From the cell containing the given text, extract its center point as [X, Y] coordinate. 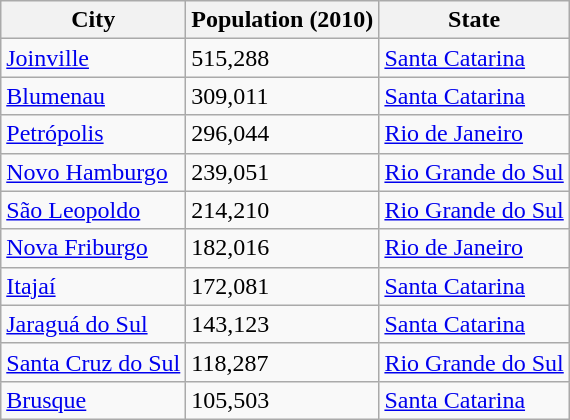
City [94, 20]
105,503 [282, 400]
172,081 [282, 286]
118,287 [282, 362]
143,123 [282, 324]
Population (2010) [282, 20]
Joinville [94, 58]
Itajaí [94, 286]
239,051 [282, 172]
515,288 [282, 58]
309,011 [282, 96]
Brusque [94, 400]
Novo Hamburgo [94, 172]
Nova Friburgo [94, 248]
182,016 [282, 248]
Jaraguá do Sul [94, 324]
296,044 [282, 134]
São Leopoldo [94, 210]
State [474, 20]
214,210 [282, 210]
Santa Cruz do Sul [94, 362]
Petrópolis [94, 134]
Blumenau [94, 96]
